Return the (x, y) coordinate for the center point of the cell that contains the specified text.  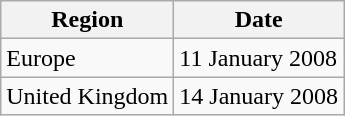
Date (259, 20)
Europe (88, 58)
14 January 2008 (259, 96)
11 January 2008 (259, 58)
United Kingdom (88, 96)
Region (88, 20)
